Pinpoint the cell where the given text exists, returning its [x, y] midpoint coordinate. 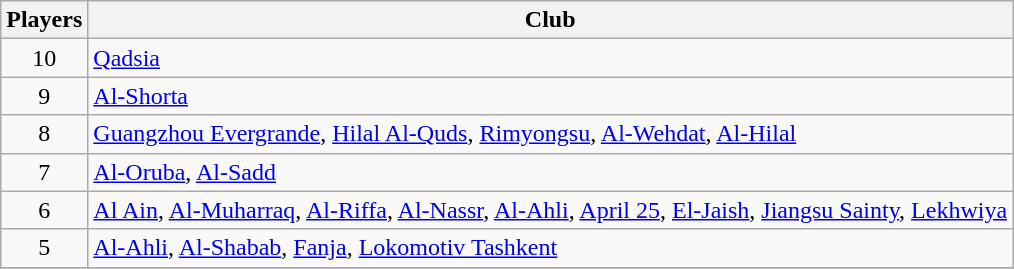
Qadsia [550, 58]
Players [44, 20]
9 [44, 96]
6 [44, 210]
7 [44, 172]
Al-Ahli, Al-Shabab, Fanja, Lokomotiv Tashkent [550, 248]
Club [550, 20]
5 [44, 248]
Guangzhou Evergrande, Hilal Al-Quds, Rimyongsu, Al-Wehdat, Al-Hilal [550, 134]
10 [44, 58]
Al Ain, Al-Muharraq, Al-Riffa, Al-Nassr, Al-Ahli, April 25, El-Jaish, Jiangsu Sainty, Lekhwiya [550, 210]
Al-Oruba, Al-Sadd [550, 172]
Al-Shorta [550, 96]
8 [44, 134]
